Detect which cell encompasses the target text, then output its [X, Y] center coordinate. 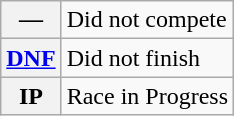
Race in Progress [147, 96]
DNF [31, 58]
IP [31, 96]
Did not finish [147, 58]
— [31, 20]
Did not compete [147, 20]
